Locate the cell with the specified text and output its [x, y] center coordinate. 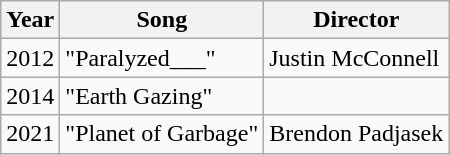
Song [162, 20]
2021 [30, 134]
"Paralyzed___" [162, 58]
2014 [30, 96]
Brendon Padjasek [356, 134]
Justin McConnell [356, 58]
2012 [30, 58]
Year [30, 20]
Director [356, 20]
"Planet of Garbage" [162, 134]
"Earth Gazing" [162, 96]
